Search for the cell housing the specified text and yield its [x, y] center coordinate. 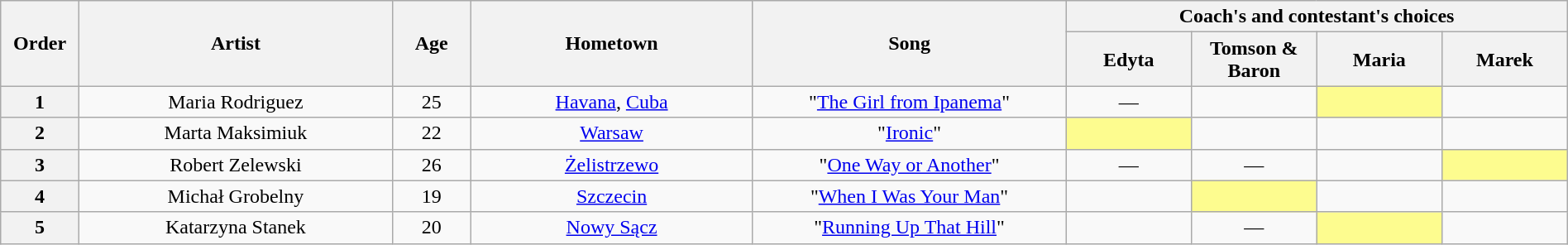
"Ironic" [910, 133]
Song [910, 43]
1 [40, 102]
Nowy Sącz [612, 228]
26 [432, 165]
Katarzyna Stanek [235, 228]
19 [432, 196]
2 [40, 133]
Artist [235, 43]
Tomson & Baron [1255, 60]
5 [40, 228]
Marta Maksimiuk [235, 133]
25 [432, 102]
20 [432, 228]
Havana, Cuba [612, 102]
"When I Was Your Man" [910, 196]
"Running Up That Hill" [910, 228]
Szczecin [612, 196]
Warsaw [612, 133]
Marek [1505, 60]
Maria Rodriguez [235, 102]
Order [40, 43]
4 [40, 196]
Coach's and contestant's choices [1317, 17]
"One Way or Another" [910, 165]
3 [40, 165]
Michał Grobelny [235, 196]
Age [432, 43]
22 [432, 133]
Robert Zelewski [235, 165]
"The Girl from Ipanema" [910, 102]
Edyta [1129, 60]
Hometown [612, 43]
Żelistrzewo [612, 165]
Maria [1379, 60]
